Pinpoint the cell where the given text exists, returning its (x, y) midpoint coordinate. 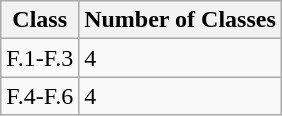
F.4-F.6 (40, 96)
Class (40, 20)
Number of Classes (180, 20)
F.1-F.3 (40, 58)
